Pinpoint the cell where the given text exists, returning its (x, y) midpoint coordinate. 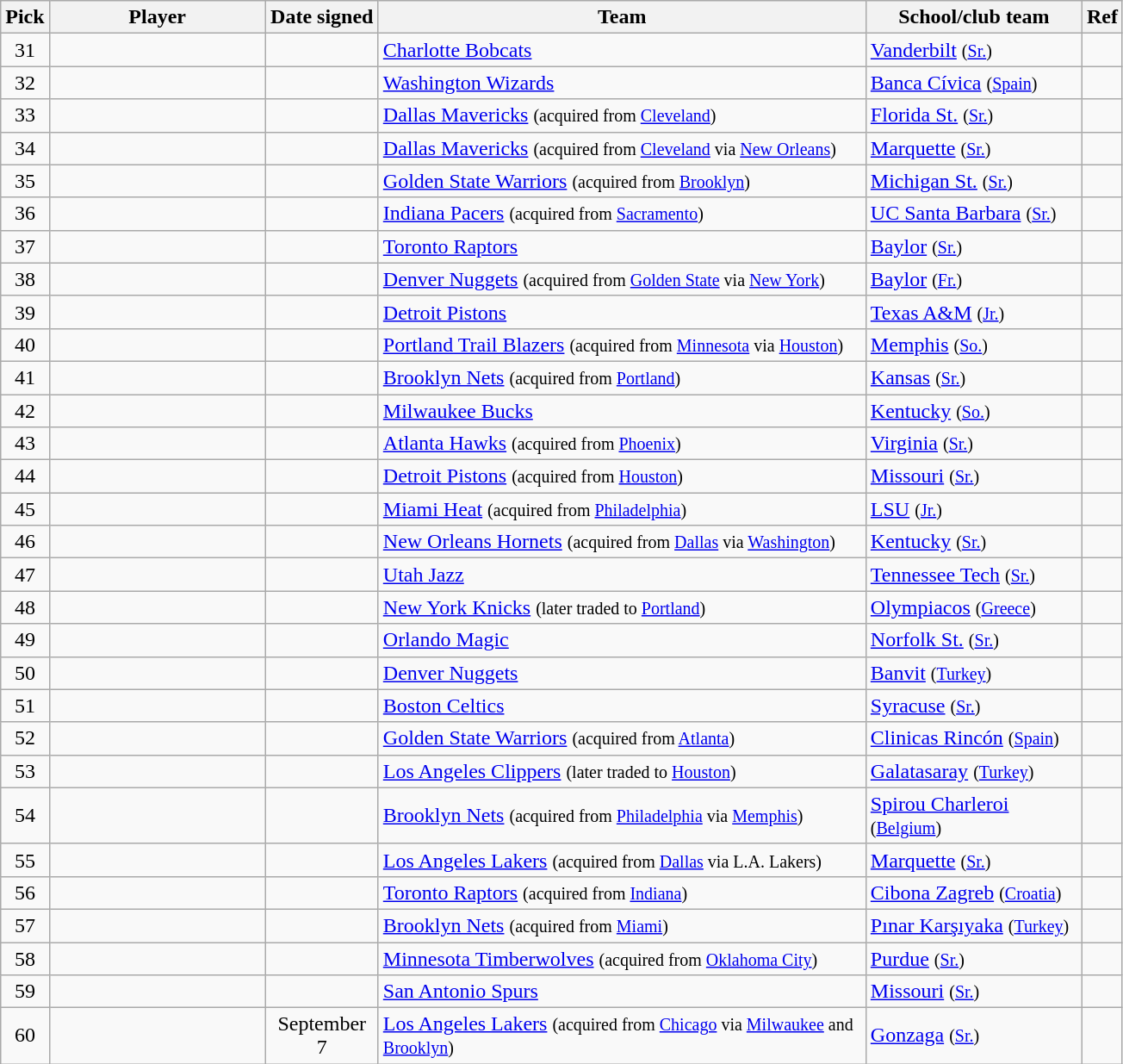
Atlanta Hawks (acquired from Phoenix) (622, 444)
Purdue (Sr.) (973, 959)
Kentucky (Sr.) (973, 542)
Norfolk St. (Sr.) (973, 640)
34 (25, 148)
Detroit Pistons (622, 312)
48 (25, 607)
UC Santa Barbara (Sr.) (973, 214)
60 (25, 1036)
Brooklyn Nets (acquired from Miami) (622, 925)
Brooklyn Nets (acquired from Portland) (622, 377)
Charlotte Bobcats (622, 50)
Boston Celtics (622, 706)
53 (25, 771)
46 (25, 542)
Olympiacos (Greece) (973, 607)
57 (25, 925)
50 (25, 673)
Los Angeles Lakers (acquired from Dallas via L.A. Lakers) (622, 860)
Miami Heat (acquired from Philadelphia) (622, 509)
Portland Trail Blazers (acquired from Minnesota via Houston) (622, 345)
32 (25, 83)
Washington Wizards (622, 83)
49 (25, 640)
Cibona Zagreb (Croatia) (973, 893)
Galatasaray (Turkey) (973, 771)
38 (25, 279)
55 (25, 860)
41 (25, 377)
Los Angeles Lakers (acquired from Chicago via Milwaukee and Brooklyn) (622, 1036)
Kentucky (So.) (973, 411)
56 (25, 893)
Utah Jazz (622, 575)
Memphis (So.) (973, 345)
Minnesota Timberwolves (acquired from Oklahoma City) (622, 959)
Virginia (Sr.) (973, 444)
Pınar Karşıyaka (Turkey) (973, 925)
Los Angeles Clippers (later traded to Houston) (622, 771)
36 (25, 214)
San Antonio Spurs (622, 992)
54 (25, 815)
Spirou Charleroi (Belgium) (973, 815)
Banvit (Turkey) (973, 673)
Denver Nuggets (622, 673)
Baylor (Sr.) (973, 246)
35 (25, 181)
Indiana Pacers (acquired from Sacramento) (622, 214)
Pick (25, 17)
New Orleans Hornets (acquired from Dallas via Washington) (622, 542)
40 (25, 345)
Tennessee Tech (Sr.) (973, 575)
39 (25, 312)
Team (622, 17)
51 (25, 706)
September 7 (322, 1036)
Date signed (322, 17)
Gonzaga (Sr.) (973, 1036)
37 (25, 246)
Dallas Mavericks (acquired from Cleveland) (622, 115)
Golden State Warriors (acquired from Atlanta) (622, 738)
43 (25, 444)
47 (25, 575)
Texas A&M (Jr.) (973, 312)
59 (25, 992)
Vanderbilt (Sr.) (973, 50)
Orlando Magic (622, 640)
33 (25, 115)
LSU (Jr.) (973, 509)
Banca Cívica (Spain) (973, 83)
Player (157, 17)
Milwaukee Bucks (622, 411)
School/club team (973, 17)
Brooklyn Nets (acquired from Philadelphia via Memphis) (622, 815)
45 (25, 509)
New York Knicks (later traded to Portland) (622, 607)
58 (25, 959)
42 (25, 411)
Golden State Warriors (acquired from Brooklyn) (622, 181)
Toronto Raptors (acquired from Indiana) (622, 893)
Baylor (Fr.) (973, 279)
52 (25, 738)
Ref (1102, 17)
Dallas Mavericks (acquired from Cleveland via New Orleans) (622, 148)
31 (25, 50)
44 (25, 476)
Florida St. (Sr.) (973, 115)
Kansas (Sr.) (973, 377)
Michigan St. (Sr.) (973, 181)
Denver Nuggets (acquired from Golden State via New York) (622, 279)
Syracuse (Sr.) (973, 706)
Toronto Raptors (622, 246)
Clinicas Rincón (Spain) (973, 738)
Detroit Pistons (acquired from Houston) (622, 476)
